Locate the cell with the specified text and output its [X, Y] center coordinate. 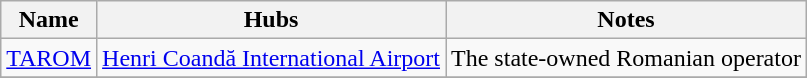
Henri Coandă International Airport [272, 58]
TAROM [49, 58]
Name [49, 20]
The state-owned Romanian operator [626, 58]
Hubs [272, 20]
Notes [626, 20]
